Search for the cell housing the specified text and yield its [X, Y] center coordinate. 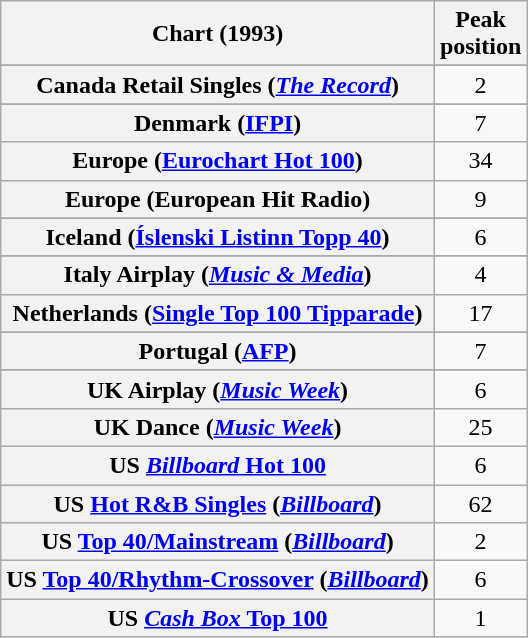
UK Dance (Music Week) [218, 427]
4 [480, 275]
Europe (Eurochart Hot 100) [218, 161]
Portugal (AFP) [218, 351]
Canada Retail Singles (The Record) [218, 85]
US Billboard Hot 100 [218, 465]
US Top 40/Mainstream (Billboard) [218, 542]
Europe (European Hit Radio) [218, 199]
Italy Airplay (Music & Media) [218, 275]
US Top 40/Rhythm-Crossover (Billboard) [218, 580]
US Hot R&B Singles (Billboard) [218, 503]
Chart (1993) [218, 34]
Netherlands (Single Top 100 Tipparade) [218, 313]
Denmark (IFPI) [218, 123]
1 [480, 618]
17 [480, 313]
Peakposition [480, 34]
9 [480, 199]
25 [480, 427]
Iceland (Íslenski Listinn Topp 40) [218, 237]
34 [480, 161]
62 [480, 503]
US Cash Box Top 100 [218, 618]
UK Airplay (Music Week) [218, 389]
